Output the (x, y) coordinate of the center of the cell containing the given text.  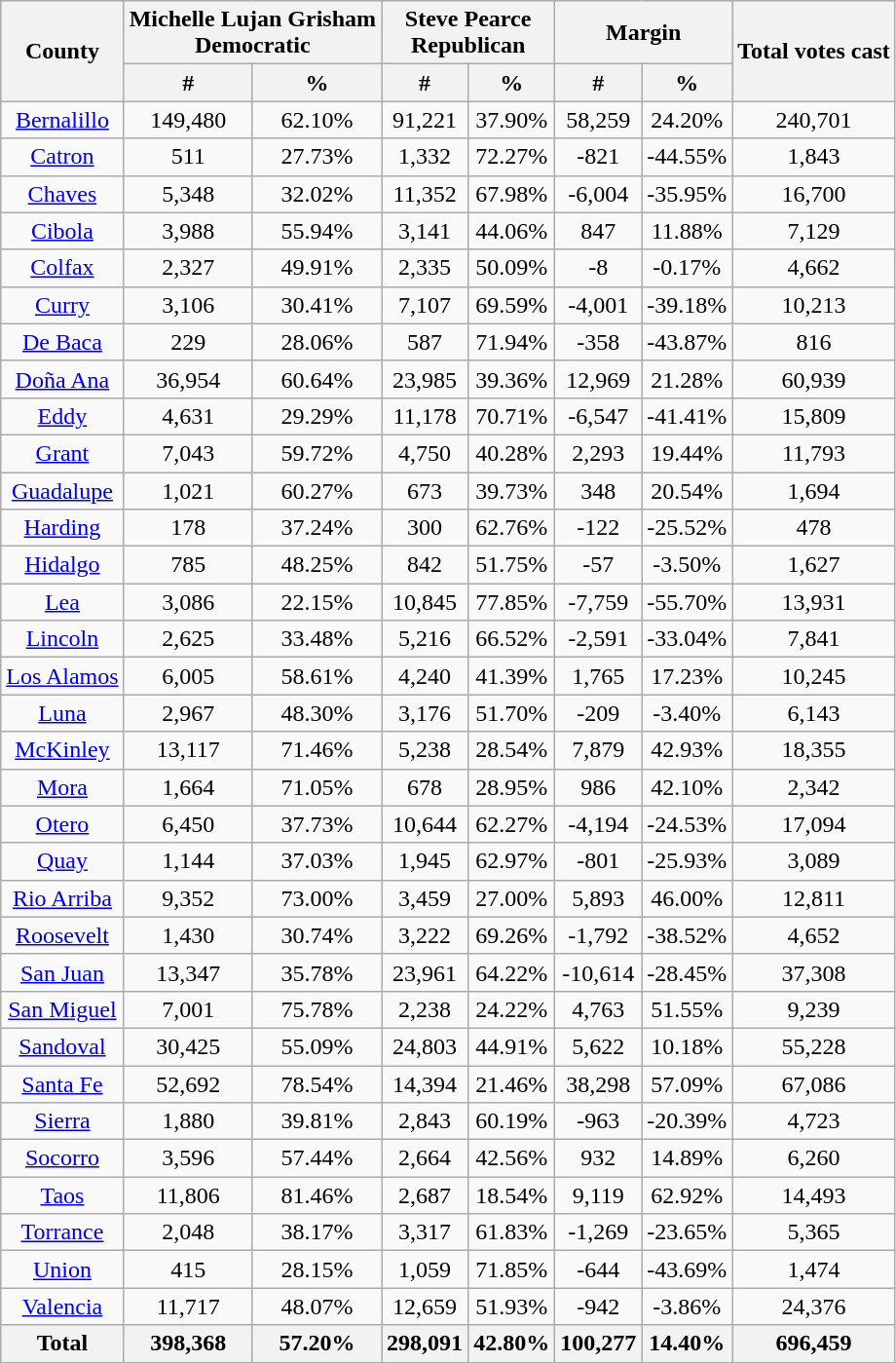
-33.04% (688, 639)
14.40% (688, 1344)
San Miguel (62, 1009)
60.19% (512, 1121)
San Juan (62, 972)
Taos (62, 1195)
Chaves (62, 194)
41.39% (512, 676)
-44.55% (688, 157)
4,631 (188, 416)
28.54% (512, 750)
52,692 (188, 1084)
-6,547 (598, 416)
Grant (62, 453)
13,931 (814, 602)
Sierra (62, 1121)
36,954 (188, 379)
3,222 (425, 935)
38.17% (317, 1232)
-57 (598, 565)
29.29% (317, 416)
-358 (598, 342)
24.20% (688, 120)
73.00% (317, 898)
42.10% (688, 787)
2,843 (425, 1121)
7,129 (814, 231)
18.54% (512, 1195)
9,239 (814, 1009)
7,043 (188, 453)
McKinley (62, 750)
-4,194 (598, 824)
7,107 (425, 305)
298,091 (425, 1344)
478 (814, 528)
1,694 (814, 490)
42.93% (688, 750)
Sandoval (62, 1046)
48.30% (317, 713)
62.27% (512, 824)
10.18% (688, 1046)
2,293 (598, 453)
Luna (62, 713)
-963 (598, 1121)
-24.53% (688, 824)
3,089 (814, 861)
2,625 (188, 639)
60.64% (317, 379)
Michelle Lujan GrishamDemocratic (252, 33)
15,809 (814, 416)
1,430 (188, 935)
28.06% (317, 342)
81.46% (317, 1195)
11,806 (188, 1195)
2,048 (188, 1232)
-39.18% (688, 305)
1,765 (598, 676)
-23.65% (688, 1232)
1,144 (188, 861)
21.46% (512, 1084)
1,843 (814, 157)
-25.52% (688, 528)
27.00% (512, 898)
3,459 (425, 898)
-55.70% (688, 602)
3,176 (425, 713)
-20.39% (688, 1121)
2,327 (188, 268)
Doña Ana (62, 379)
Guadalupe (62, 490)
48.25% (317, 565)
55,228 (814, 1046)
46.00% (688, 898)
14,394 (425, 1084)
County (62, 51)
30,425 (188, 1046)
415 (188, 1269)
Bernalillo (62, 120)
785 (188, 565)
59.72% (317, 453)
-122 (598, 528)
20.54% (688, 490)
398,368 (188, 1344)
44.91% (512, 1046)
Total (62, 1344)
2,238 (425, 1009)
3,988 (188, 231)
14,493 (814, 1195)
51.55% (688, 1009)
3,596 (188, 1158)
816 (814, 342)
11,178 (425, 416)
42.80% (512, 1344)
-942 (598, 1306)
696,459 (814, 1344)
932 (598, 1158)
37.90% (512, 120)
75.78% (317, 1009)
-7,759 (598, 602)
Los Alamos (62, 676)
Colfax (62, 268)
12,811 (814, 898)
Santa Fe (62, 1084)
11,793 (814, 453)
10,845 (425, 602)
100,277 (598, 1344)
23,985 (425, 379)
511 (188, 157)
1,059 (425, 1269)
50.09% (512, 268)
70.71% (512, 416)
51.70% (512, 713)
4,750 (425, 453)
5,348 (188, 194)
149,480 (188, 120)
Valencia (62, 1306)
30.74% (317, 935)
7,841 (814, 639)
78.54% (317, 1084)
62.92% (688, 1195)
13,347 (188, 972)
-801 (598, 861)
1,880 (188, 1121)
5,238 (425, 750)
De Baca (62, 342)
13,117 (188, 750)
11,352 (425, 194)
57.44% (317, 1158)
673 (425, 490)
9,119 (598, 1195)
10,644 (425, 824)
587 (425, 342)
30.41% (317, 305)
62.76% (512, 528)
37,308 (814, 972)
69.26% (512, 935)
11,717 (188, 1306)
5,216 (425, 639)
60,939 (814, 379)
10,245 (814, 676)
-35.95% (688, 194)
300 (425, 528)
5,893 (598, 898)
229 (188, 342)
-10,614 (598, 972)
44.06% (512, 231)
67,086 (814, 1084)
4,652 (814, 935)
3,317 (425, 1232)
Quay (62, 861)
64.22% (512, 972)
Hidalgo (62, 565)
35.78% (317, 972)
Mora (62, 787)
-28.45% (688, 972)
62.97% (512, 861)
Eddy (62, 416)
61.83% (512, 1232)
7,879 (598, 750)
2,342 (814, 787)
19.44% (688, 453)
Socorro (62, 1158)
62.10% (317, 120)
-43.87% (688, 342)
5,365 (814, 1232)
7,001 (188, 1009)
-3.50% (688, 565)
6,005 (188, 676)
71.85% (512, 1269)
-2,591 (598, 639)
22.15% (317, 602)
2,967 (188, 713)
16,700 (814, 194)
986 (598, 787)
Union (62, 1269)
Torrance (62, 1232)
3,106 (188, 305)
55.09% (317, 1046)
10,213 (814, 305)
91,221 (425, 120)
348 (598, 490)
-821 (598, 157)
1,627 (814, 565)
-209 (598, 713)
2,335 (425, 268)
42.56% (512, 1158)
-43.69% (688, 1269)
Harding (62, 528)
847 (598, 231)
Steve PearceRepublican (468, 33)
57.20% (317, 1344)
Cibola (62, 231)
12,969 (598, 379)
Otero (62, 824)
14.89% (688, 1158)
-8 (598, 268)
24,803 (425, 1046)
27.73% (317, 157)
17.23% (688, 676)
49.91% (317, 268)
33.48% (317, 639)
48.07% (317, 1306)
2,687 (425, 1195)
39.36% (512, 379)
6,143 (814, 713)
6,450 (188, 824)
77.85% (512, 602)
17,094 (814, 824)
4,723 (814, 1121)
37.73% (317, 824)
678 (425, 787)
51.75% (512, 565)
71.05% (317, 787)
69.59% (512, 305)
-4,001 (598, 305)
178 (188, 528)
Lincoln (62, 639)
4,240 (425, 676)
37.03% (317, 861)
Curry (62, 305)
Catron (62, 157)
38,298 (598, 1084)
57.09% (688, 1084)
32.02% (317, 194)
60.27% (317, 490)
240,701 (814, 120)
37.24% (317, 528)
39.73% (512, 490)
66.52% (512, 639)
5,622 (598, 1046)
28.15% (317, 1269)
18,355 (814, 750)
3,086 (188, 602)
12,659 (425, 1306)
71.46% (317, 750)
3,141 (425, 231)
Lea (62, 602)
-41.41% (688, 416)
67.98% (512, 194)
-1,269 (598, 1232)
-1,792 (598, 935)
24.22% (512, 1009)
28.95% (512, 787)
51.93% (512, 1306)
71.94% (512, 342)
11.88% (688, 231)
1,021 (188, 490)
Roosevelt (62, 935)
-38.52% (688, 935)
-644 (598, 1269)
-0.17% (688, 268)
-3.40% (688, 713)
2,664 (425, 1158)
9,352 (188, 898)
21.28% (688, 379)
58.61% (317, 676)
39.81% (317, 1121)
842 (425, 565)
4,662 (814, 268)
1,474 (814, 1269)
23,961 (425, 972)
6,260 (814, 1158)
-25.93% (688, 861)
-3.86% (688, 1306)
58,259 (598, 120)
1,664 (188, 787)
1,945 (425, 861)
24,376 (814, 1306)
Margin (644, 33)
40.28% (512, 453)
55.94% (317, 231)
-6,004 (598, 194)
72.27% (512, 157)
Rio Arriba (62, 898)
1,332 (425, 157)
Total votes cast (814, 51)
4,763 (598, 1009)
